Output the [x, y] coordinate of the center of the cell containing the given text.  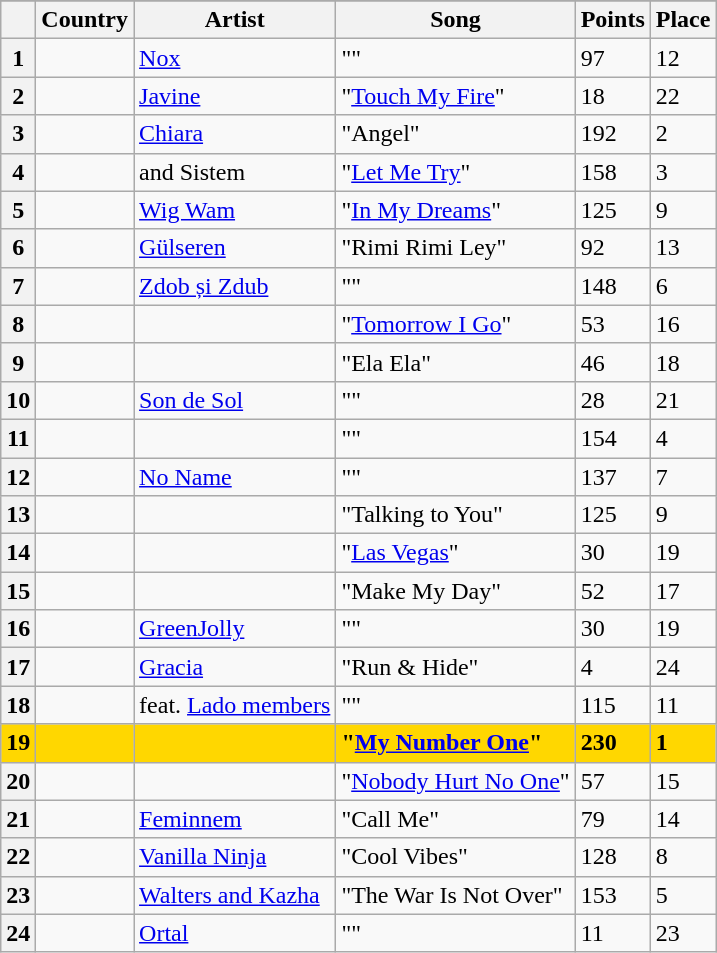
"Tomorrow I Go" [456, 324]
Son de Sol [235, 400]
79 [612, 819]
53 [612, 324]
"Rimi Rimi Ley" [456, 248]
28 [612, 400]
"Cool Vibes" [456, 857]
10 [18, 400]
Place [683, 20]
"In My Dreams" [456, 210]
192 [612, 134]
Walters and Kazha [235, 895]
"Nobody Hurt No One" [456, 781]
115 [612, 705]
20 [18, 781]
137 [612, 477]
"Ela Ela" [456, 362]
148 [612, 286]
Wig Wam [235, 210]
Song [456, 20]
Points [612, 20]
"My Number One" [456, 743]
"Talking to You" [456, 515]
"The War Is Not Over" [456, 895]
Country [85, 20]
Ortal [235, 933]
Gülseren [235, 248]
and Sistem [235, 172]
46 [612, 362]
"Las Vegas" [456, 553]
153 [612, 895]
128 [612, 857]
Gracia [235, 667]
230 [612, 743]
"Angel" [456, 134]
"Run & Hide" [456, 667]
GreenJolly [235, 629]
"Let Me Try" [456, 172]
Chiara [235, 134]
Zdob și Zdub [235, 286]
Artist [235, 20]
57 [612, 781]
"Call Me" [456, 819]
"Touch My Fire" [456, 96]
154 [612, 438]
No Name [235, 477]
Nox [235, 58]
Javine [235, 96]
52 [612, 591]
97 [612, 58]
"Make My Day" [456, 591]
Feminnem [235, 819]
feat. Lado members [235, 705]
Vanilla Ninja [235, 857]
92 [612, 248]
158 [612, 172]
